Detect which cell encompasses the target text, then output its [X, Y] center coordinate. 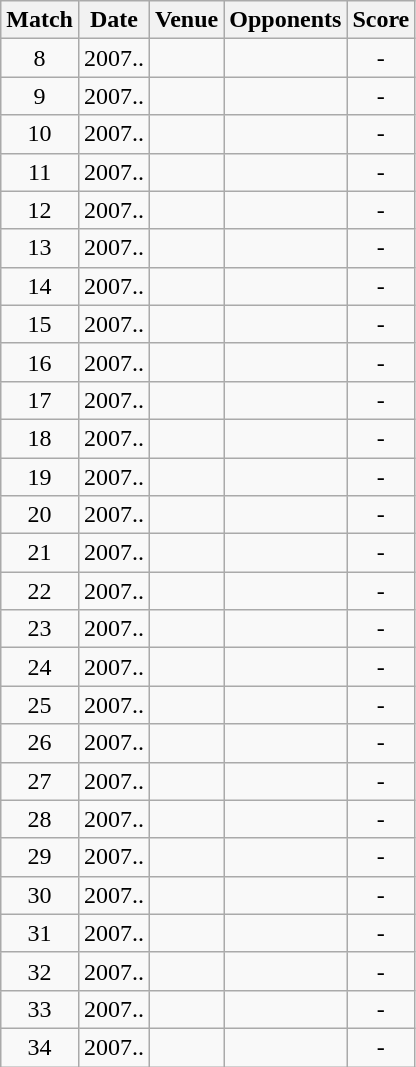
25 [40, 705]
16 [40, 362]
9 [40, 96]
14 [40, 286]
20 [40, 515]
12 [40, 210]
Date [114, 20]
24 [40, 667]
10 [40, 134]
Venue [187, 20]
27 [40, 781]
19 [40, 477]
21 [40, 553]
31 [40, 933]
11 [40, 172]
Opponents [286, 20]
28 [40, 819]
Score [381, 20]
29 [40, 857]
33 [40, 1009]
18 [40, 438]
15 [40, 324]
13 [40, 248]
26 [40, 743]
34 [40, 1047]
8 [40, 58]
23 [40, 629]
Match [40, 20]
17 [40, 400]
30 [40, 895]
32 [40, 971]
22 [40, 591]
